Detect which cell encompasses the target text, then output its [X, Y] center coordinate. 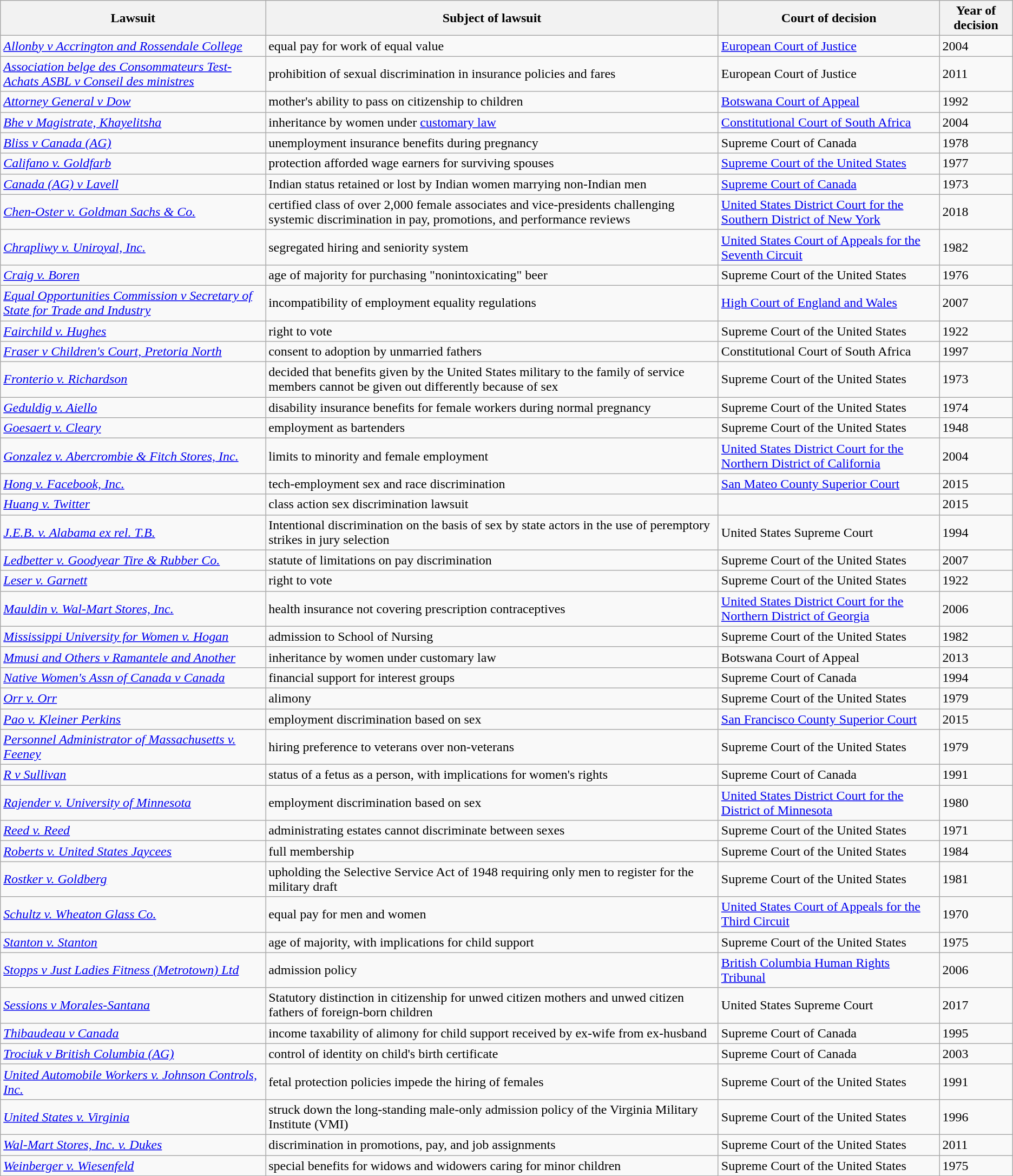
Orr v. Orr [133, 698]
alimony [492, 698]
admission policy [492, 970]
1996 [976, 1117]
Reed v. Reed [133, 831]
special benefits for widows and widowers caring for minor children [492, 1165]
Rostker v. Goldberg [133, 879]
Wal-Mart Stores, Inc. v. Dukes [133, 1145]
1976 [976, 275]
Intentional discrimination on the basis of sex by state actors in the use of peremptory strikes in jury selection [492, 533]
United States Court of Appeals for the Seventh Circuit [829, 247]
J.E.B. v. Alabama ex rel. T.B. [133, 533]
Pao v. Kleiner Perkins [133, 719]
British Columbia Human Rights Tribunal [829, 970]
fetal protection policies impede the hiring of females [492, 1081]
San Mateo County Superior Court [829, 484]
unemployment insurance benefits during pregnancy [492, 143]
Leser v. Garnett [133, 581]
1978 [976, 143]
Year of decision [976, 18]
certified class of over 2,000 female associates and vice-presidents challenging systemic discrimination in pay, promotions, and performance reviews [492, 212]
Equal Opportunities Commission v Secretary of State for Trade and Industry [133, 303]
Mmusi and Others v Ramantele and Another [133, 657]
United States District Court for the Southern District of New York [829, 212]
Court of decision [829, 18]
Craig v. Boren [133, 275]
2003 [976, 1054]
hiring preference to veterans over non-veterans [492, 747]
1984 [976, 851]
financial support for interest groups [492, 678]
Thibaudeau v Canada [133, 1033]
1974 [976, 408]
1977 [976, 163]
Weinberger v. Wiesenfeld [133, 1165]
Geduldig v. Aiello [133, 408]
Roberts v. United States Jaycees [133, 851]
administrating estates cannot discriminate between sexes [492, 831]
Chrapliwy v. Uniroyal, Inc. [133, 247]
Trociuk v British Columbia (AG) [133, 1054]
Native Women's Assn of Canada v Canada [133, 678]
United States District Court for the Northern District of Georgia [829, 608]
United Automobile Workers v. Johnson Controls, Inc. [133, 1081]
discrimination in promotions, pay, and job assignments [492, 1145]
Stopps v Just Ladies Fitness (Metrotown) Ltd [133, 970]
Chen-Oster v. Goldman Sachs & Co. [133, 212]
class action sex discrimination lawsuit [492, 504]
Sessions v Morales-Santana [133, 1006]
equal pay for men and women [492, 915]
Goesaert v. Cleary [133, 428]
1995 [976, 1033]
age of majority for purchasing "nonintoxicating" beer [492, 275]
R v Sullivan [133, 775]
2013 [976, 657]
struck down the long-standing male-only admission policy of the Virginia Military Institute (VMI) [492, 1117]
High Court of England and Wales [829, 303]
statute of limitations on pay discrimination [492, 560]
health insurance not covering prescription contraceptives [492, 608]
1970 [976, 915]
decided that benefits given by the United States military to the family of service members cannot be given out differently because of sex [492, 380]
Bhe v Magistrate, Khayelitsha [133, 122]
control of identity on child's birth certificate [492, 1054]
1997 [976, 352]
prohibition of sexual discrimination in insurance policies and fares [492, 74]
Attorney General v Dow [133, 102]
United States Court of Appeals for the Third Circuit [829, 915]
incompatibility of employment equality regulations [492, 303]
admission to School of Nursing [492, 636]
Rajender v. University of Minnesota [133, 803]
equal pay for work of equal value [492, 46]
age of majority, with implications for child support [492, 942]
1971 [976, 831]
Ledbetter v. Goodyear Tire & Rubber Co. [133, 560]
United States v. Virginia [133, 1117]
protection afforded wage earners for surviving spouses [492, 163]
1992 [976, 102]
Fronterio v. Richardson [133, 380]
United States District Court for the District of Minnesota [829, 803]
1981 [976, 879]
consent to adoption by unmarried fathers [492, 352]
employment as bartenders [492, 428]
income taxability of alimony for child support received by ex-wife from ex-husband [492, 1033]
Huang v. Twitter [133, 504]
San Francisco County Superior Court [829, 719]
disability insurance benefits for female workers during normal pregnancy [492, 408]
full membership [492, 851]
Gonzalez v. Abercrombie & Fitch Stores, Inc. [133, 456]
Association belge des Consommateurs Test-Achats ASBL v Conseil des ministres [133, 74]
Fairchild v. Hughes [133, 331]
Hong v. Facebook, Inc. [133, 484]
Lawsuit [133, 18]
segregated hiring and seniority system [492, 247]
upholding the Selective Service Act of 1948 requiring only men to register for the military draft [492, 879]
status of a fetus as a person, with implications for women's rights [492, 775]
United States District Court for the Northern District of California [829, 456]
Schultz v. Wheaton Glass Co. [133, 915]
Stanton v. Stanton [133, 942]
Mauldin v. Wal-Mart Stores, Inc. [133, 608]
mother's ability to pass on citizenship to children [492, 102]
Fraser v Children's Court, Pretoria North [133, 352]
limits to minority and female employment [492, 456]
Califano v. Goldfarb [133, 163]
Personnel Administrator of Massachusetts v. Feeney [133, 747]
2017 [976, 1006]
Allonby v Accrington and Rossendale College [133, 46]
Bliss v Canada (AG) [133, 143]
1980 [976, 803]
Subject of lawsuit [492, 18]
tech-employment sex and race discrimination [492, 484]
Mississippi University for Women v. Hogan [133, 636]
2018 [976, 212]
1948 [976, 428]
Canada (AG) v Lavell [133, 184]
Indian status retained or lost by Indian women marrying non-Indian men [492, 184]
Statutory distinction in citizenship for unwed citizen mothers and unwed citizen fathers of foreign-born children [492, 1006]
